For the text-containing cell, return its midpoint in [x, y] coordinate format. 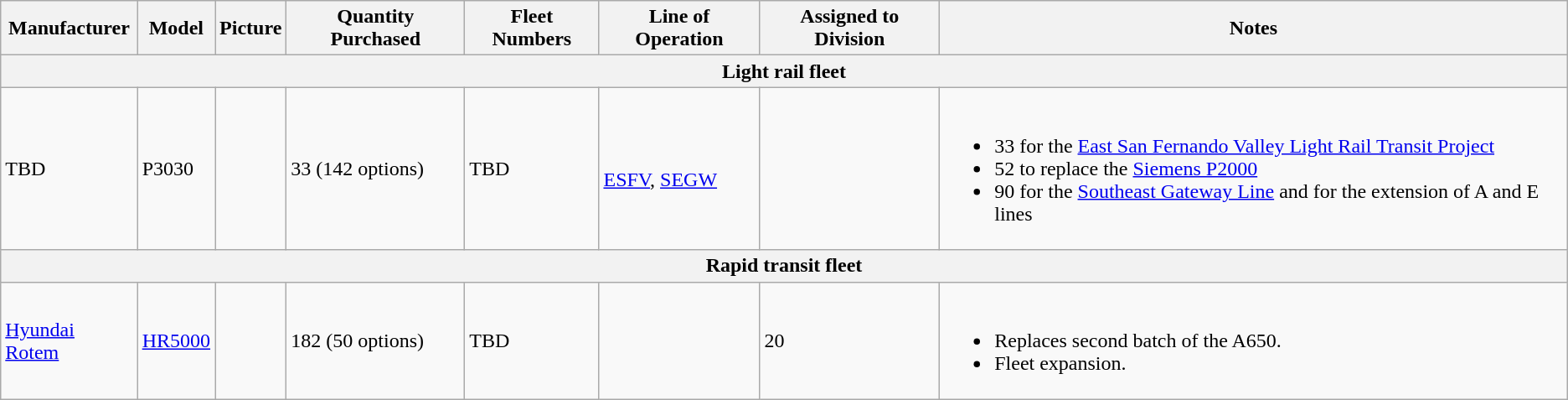
Line of Operation [679, 29]
Notes [1254, 29]
Hyundai Rotem [69, 340]
ESFV, SEGW [679, 169]
P3030 [176, 169]
Quantity Purchased [375, 29]
Light rail fleet [784, 71]
Replaces second batch of the A650.Fleet expansion. [1254, 340]
33 (142 options) [375, 169]
Model [176, 29]
182 (50 options) [375, 340]
Assigned to Division [849, 29]
Fleet Numbers [532, 29]
20 [849, 340]
HR5000 [176, 340]
Picture [251, 29]
Rapid transit fleet [784, 266]
Manufacturer [69, 29]
